Scan for the cell matching the given text and deliver its (x, y) coordinate at center. 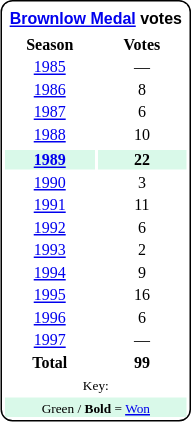
99 (142, 362)
22 (142, 160)
Brownlow Medal votes (96, 18)
10 (142, 134)
3 (142, 182)
1997 (50, 340)
8 (142, 90)
16 (142, 295)
1986 (50, 90)
9 (142, 272)
Key: (96, 385)
1996 (50, 318)
1988 (50, 134)
1995 (50, 295)
Votes (142, 44)
Total (50, 362)
1991 (50, 205)
1992 (50, 228)
1990 (50, 182)
1993 (50, 250)
1987 (50, 112)
1994 (50, 272)
Green / Bold = Won (96, 408)
11 (142, 205)
2 (142, 250)
1985 (50, 67)
Season (50, 44)
1989 (50, 160)
